Extract the [X, Y] coordinate from the center of the cell holding the provided text.  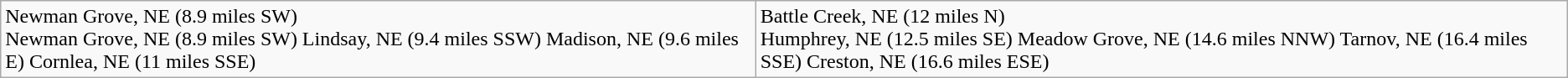
Battle Creek, NE (12 miles N)Humphrey, NE (12.5 miles SE) Meadow Grove, NE (14.6 miles NNW) Tarnov, NE (16.4 miles SSE) Creston, NE (16.6 miles ESE) [1161, 39]
Newman Grove, NE (8.9 miles SW)Newman Grove, NE (8.9 miles SW) Lindsay, NE (9.4 miles SSW) Madison, NE (9.6 miles E) Cornlea, NE (11 miles SSE) [379, 39]
